Extract the [X, Y] coordinate from the center of the cell holding the provided text.  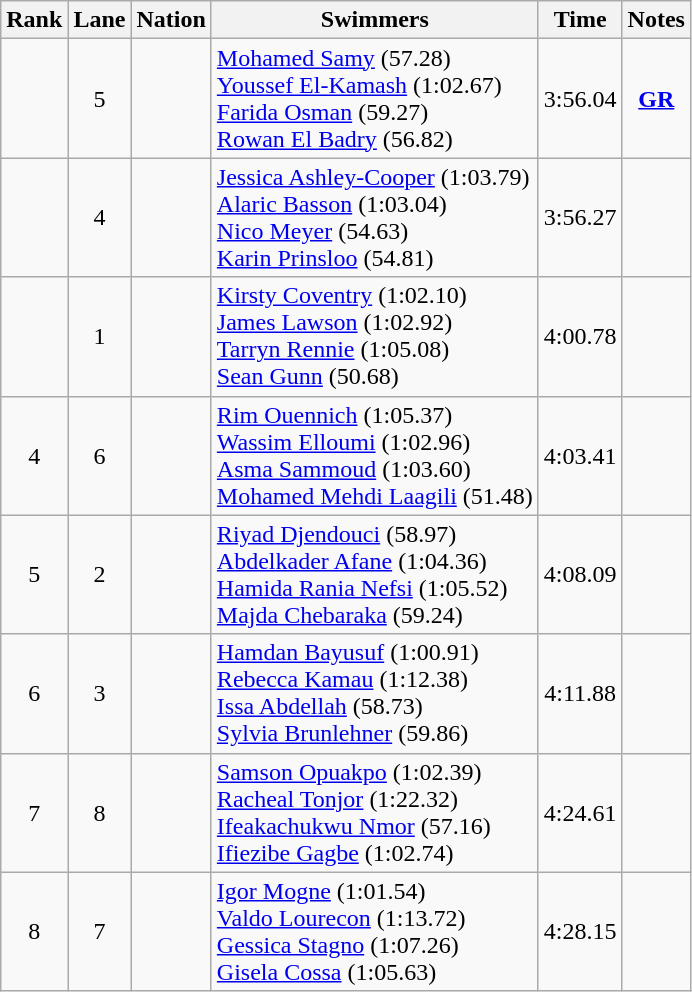
4:00.78 [580, 336]
3:56.04 [580, 98]
Time [580, 20]
4:24.61 [580, 812]
Lane [100, 20]
Riyad Djendouci (58.97)Abdelkader Afane (1:04.36)Hamida Rania Nefsi (1:05.52)Majda Chebaraka (59.24) [374, 574]
4:03.41 [580, 456]
4:11.88 [580, 694]
Nation [171, 20]
Rank [34, 20]
Mohamed Samy (57.28)Youssef El-Kamash (1:02.67)Farida Osman (59.27)Rowan El Badry (56.82) [374, 98]
4:08.09 [580, 574]
2 [100, 574]
4:28.15 [580, 932]
Jessica Ashley-Cooper (1:03.79)Alaric Basson (1:03.04)Nico Meyer (54.63)Karin Prinsloo (54.81) [374, 218]
3:56.27 [580, 218]
Notes [656, 20]
Rim Ouennich (1:05.37)Wassim Elloumi (1:02.96)Asma Sammoud (1:03.60)Mohamed Mehdi Laagili (51.48) [374, 456]
Samson Opuakpo (1:02.39)Racheal Tonjor (1:22.32)Ifeakachukwu Nmor (57.16)Ifiezibe Gagbe (1:02.74) [374, 812]
Hamdan Bayusuf (1:00.91)Rebecca Kamau (1:12.38)Issa Abdellah (58.73)Sylvia Brunlehner (59.86) [374, 694]
Igor Mogne (1:01.54)Valdo Lourecon (1:13.72)Gessica Stagno (1:07.26)Gisela Cossa (1:05.63) [374, 932]
Swimmers [374, 20]
Kirsty Coventry (1:02.10)James Lawson (1:02.92)Tarryn Rennie (1:05.08)Sean Gunn (50.68) [374, 336]
3 [100, 694]
1 [100, 336]
GR [656, 98]
